Extract the [x, y] coordinate from the center of the cell holding the provided text.  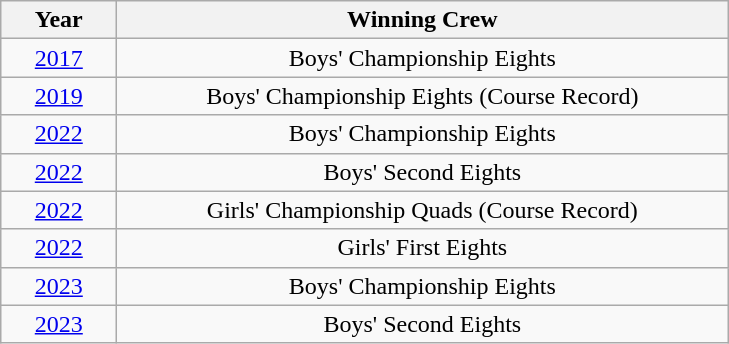
Girls' First Eights [422, 248]
2017 [59, 58]
2019 [59, 96]
Winning Crew [422, 20]
Boys' Championship Eights (Course Record) [422, 96]
Girls' Championship Quads (Course Record) [422, 210]
Year [59, 20]
